Find where the given text appears and provide that cell's center as (X, Y) coordinate. 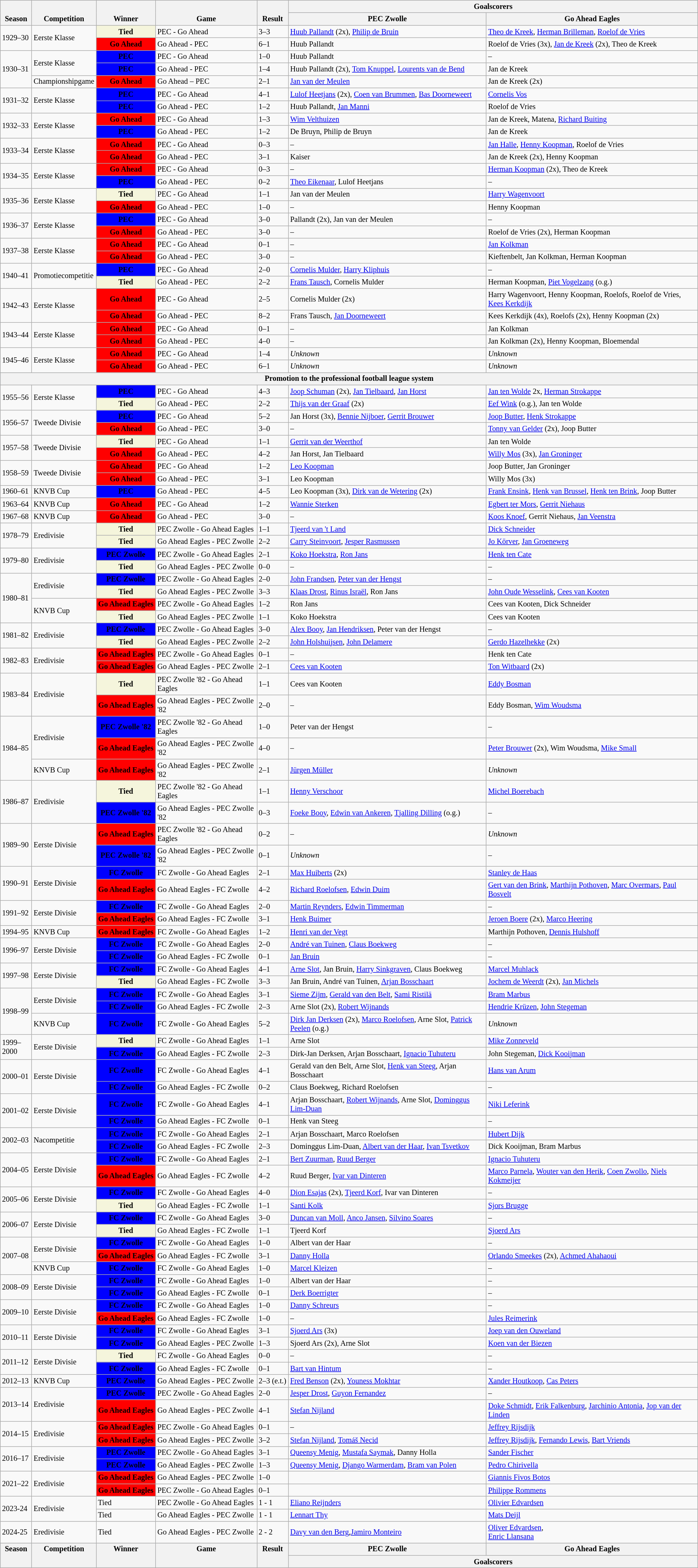
Henny Verschoor (388, 791)
Herman Koopman (2x), Theo de Kreek (592, 169)
Jan de Kreek (2x), Henny Koopman (592, 157)
Derk Boerrigter (388, 1293)
2 - 2 (272, 1532)
Duncan van Moll, Anco Jansen, Silvino Soares (388, 1218)
Orlando Smeekes (2x), Achmed Ahahaoui (592, 1256)
1956–57 (16, 422)
1963–64 (16, 504)
Gert van den Brink, Marthijn Pothoven, Marc Overmars, Paul Bosvelt (592, 890)
Bert Zuurman, Ruud Berger (388, 1159)
4–3 (272, 391)
Jan de Kreek, Matena, Richard Buiting (592, 119)
2008–09 (16, 1287)
Gerdo Hazelhekke (2x) (592, 642)
Hubert Dijk (592, 1134)
Stanley de Haas (592, 873)
Koko Hoekstra (388, 617)
1936–37 (16, 226)
Jan ten Wolde 2x, Herman Strokappe (592, 391)
Joop Schuman (2x), Jan Tielbaard, Jan Horst (388, 391)
Ron Jans (388, 604)
Jeroen Boere (2x), Marco Heering (592, 919)
2016–17 (16, 1459)
Arne Slot, Jan Bruin, Harry Sinkgraven, Claus Boekweg (388, 969)
1982–83 (16, 660)
Michel Boerebach (592, 791)
1990–91 (16, 883)
Pallandt (2x), Jan van der Meulen (388, 219)
Go Ahead – PEC (206, 82)
Jo Körver, Jan Groeneweg (592, 542)
1989–90 (16, 845)
Jan Horst, Jan Tielbaard (388, 454)
Ignacio Tuhuteru (592, 1159)
Huub Pallandt (2x), Tom Knuppel, Lourents van de Bend (388, 69)
Jan de Kreek (2x) (592, 82)
Dick Schneider (592, 529)
1943–44 (16, 335)
Danny Schreurs (388, 1306)
Jan Bruin (388, 957)
2002–03 (16, 1140)
Championshipgame (64, 82)
1957–58 (16, 447)
Theo Eikenaar, Lulof Heetjans (388, 182)
Leo Koopman (3x), Dirk van de Wetering (2x) (388, 491)
Oliver Edvardsen,Enric Llansana (592, 1532)
1998–99 (16, 1011)
Hendrie Krüzen, John Stegeman (592, 1007)
1999–2000 (16, 1047)
Lennart Thy (388, 1515)
Mats Deijl (592, 1515)
John Holshuijsen, John Delamere (388, 642)
Marco Parnela, Wouter van den Herik, Coen Zwollo, Niels Kokmeijer (592, 1176)
Joop Butter, Henk Strokappe (592, 416)
1996–97 (16, 950)
Dick Kooijman, Bram Marbus (592, 1146)
1934–35 (16, 176)
Bram Marbus (592, 994)
Ruud Berger, Ivar van Dinteren (388, 1176)
Tjeerd van 't Land (388, 529)
Dirk-Jan Derksen, Arjan Bosschaart, Ignacio Tuhuteru (388, 1054)
Eddy Bosman (592, 684)
1937–38 (16, 251)
Arne Slot (388, 1041)
2004–05 (16, 1170)
Frank Ensink, Henk van Brussel, Henk ten Brink, Joop Butter (592, 491)
Henk Buimer (388, 919)
1942–43 (16, 305)
Sander Fischer (592, 1453)
Queensy Menig, Django Warmerdam, Bram van Polen (388, 1465)
Tonny van Gelder (2x), Joop Butter (592, 429)
2021–22 (16, 1484)
Peter van der Hengst (388, 727)
Harry Wagenvoort (592, 194)
Kieftenbelt, Jan Kolkman, Herman Koopman (592, 257)
Carry Steinvoort, Jesper Rasmussen (388, 542)
2001–02 (16, 1111)
Philippe Rommens (592, 1490)
Fred Benson (2x), Youness Mokhtar (388, 1381)
Huub Pallandt, Jan Manni (388, 107)
8–2 (272, 316)
1978–79 (16, 535)
1940–41 (16, 275)
2023-24 (16, 1508)
1958–59 (16, 473)
2024-25 (16, 1532)
2011–12 (16, 1362)
Xander Houtkoop, Cas Peters (592, 1381)
De Bruyn, Philip de Bruyn (388, 132)
1935–36 (16, 200)
Niki Leferink (592, 1105)
Max Huiberts (2x) (388, 873)
1983–84 (16, 695)
Jules Reimerink (592, 1318)
Queensy Menig, Mustafa Saymak, Danny Holla (388, 1453)
Eef Wink (o.g.), Jan ten Wolde (592, 404)
John Oude Wesselink, Cees van Kooten (592, 592)
Cees van Kooten, Dick Schneider (592, 604)
Kaiser (388, 157)
Cornelis Mulder, Harry Kliphuis (388, 270)
Henny Koopman (592, 207)
Sjoerd Ars (3x) (388, 1331)
Koos Knoef, Gerrit Niehaus, Jan Veenstra (592, 517)
Sieme Zijm, Gerald van den Belt, Sami Ristilä (388, 994)
Wim Velthuizen (388, 119)
Marcel Kleizen (388, 1268)
Klaas Drost, Rinus Israël, Ron Jans (388, 592)
Roelof de Vries (3x), Jan de Kreek (2x), Theo de Kreek (592, 44)
Bart van Hintum (388, 1368)
Herman Koopman, Piet Vogelzang (o.g.) (592, 282)
1986–87 (16, 802)
Pedro Chirivella (592, 1465)
André van Tuinen, Claus Boekweg (388, 944)
2014–15 (16, 1433)
John Frandsen, Peter van der Hengst (388, 579)
Arjan Bosschaart, Marco Roelofsen (388, 1134)
1984–85 (16, 748)
Willy Mos (3x), Jan Groninger (592, 454)
Jan Bruin, André van Tuinen, Arjan Bosschaart (388, 982)
Gerrit van der Weerthof (388, 442)
2009–10 (16, 1312)
Nacompetitie (64, 1140)
Stefan Nijland (388, 1411)
Koen van der Biezen (592, 1343)
Mike Zonneveld (592, 1041)
1967–68 (16, 517)
Doke Schmidt, Erik Falkenburg, Jarchinio Antonia, Jop van der Linden (592, 1411)
1932–33 (16, 125)
2013–14 (16, 1404)
Martin Reynders, Edwin Timmerman (388, 906)
2007–08 (16, 1255)
Frans Tausch, Cornelis Mulder (388, 282)
Henk van Steeg (388, 1121)
Thijs van der Graaf (2x) (388, 404)
Frans Tausch, Jan Doorneweert (388, 316)
Richard Roelofsen, Edwin Duim (388, 890)
Claus Boekweg, Richard Roelofsen (388, 1087)
2010–11 (16, 1337)
Jan ten Wolde (592, 442)
1945–46 (16, 360)
Wannie Sterken (388, 504)
3–2 (272, 1440)
1994–95 (16, 932)
1933–34 (16, 150)
Peter Brouwer (2x), Wim Woudsma, Mike Small (592, 748)
Alex Booy, Jan Hendriksen, Peter van der Hengst (388, 630)
1997–98 (16, 975)
Cornelis Vos (592, 94)
2–5 (272, 299)
2–3 (e.t.) (272, 1381)
Davy van den Berg,Jamiro Monteiro (388, 1532)
Stefan Nijland, Tomáš Necid (388, 1440)
2006–07 (16, 1224)
Danny Holla (388, 1256)
Sjors Brugge (592, 1205)
Jan Kolkman (2x), Henny Koopman, Bloemendal (592, 341)
1991–92 (16, 913)
2000–01 (16, 1077)
Sjoerd Ars (592, 1230)
Koko Hoekstra, Ron Jans (388, 554)
Hans van Arum (592, 1070)
Huub Pallandt (2x), Philip de Bruin (388, 32)
Joop Butter, Jan Groninger (592, 466)
Joep van den Ouweland (592, 1331)
Giannis Fivos Botos (592, 1478)
Eddy Bosman, Wim Woudsma (592, 705)
Gerald van den Belt, Arne Slot, Henk van Steeg, Arjan Bosschaart (388, 1070)
1979–80 (16, 561)
Jan Horst (3x), Bennie Nijboer, Gerrit Brouwer (388, 416)
Roelof de Vries (2x), Herman Koopman (592, 232)
1929–30 (16, 38)
2012–13 (16, 1381)
Dirk Jan Derksen (2x), Marco Roelofsen, Arne Slot, Patrick Peelen (o.g.) (388, 1024)
Ton Witbaard (2x) (592, 667)
Harry Wagenvoort, Henny Koopman, Roelofs, Roelof de Vries, Kees Kerkdijk (592, 299)
Jeffrey Rijsdijk (592, 1427)
Arjan Bosschaart, Robert Wijnands, Arne Slot, Dominggus Lim-Duan (388, 1105)
Dominggus Lim-Duan, Albert van der Haar, Ivan Tsvetkov (388, 1146)
Sjoerd Ars (2x), Arne Slot (388, 1343)
Cornelis Mulder (2x) (388, 299)
Promotiecompetitie (64, 275)
Lulof Heetjans (2x), Coen van Brummen, Bas Doorneweert (388, 94)
Olivier Edvardsen (592, 1502)
1931–32 (16, 101)
1980–81 (16, 598)
Henri van der Vegt (388, 932)
Jeffrey Rijsdijk, Fernando Lewis, Bart Vriends (592, 1440)
1930–31 (16, 69)
Jürgen Müller (388, 770)
1960–61 (16, 491)
Marthijn Pothoven, Dennis Hulshoff (592, 932)
2005–06 (16, 1199)
Jesper Drost, Guyon Fernandez (388, 1393)
Roelof de Vries (592, 107)
Tjeerd Korf (388, 1230)
Eliano Reijnders (388, 1502)
Arne Slot (2x), Robert Wijnands (388, 1007)
Jan Halle, Henny Koopman, Roelof de Vries (592, 144)
Theo de Kreek, Herman Brilleman, Roelof de Vries (592, 32)
Santi Kolk (388, 1205)
4–5 (272, 491)
Marcel Muhlack (592, 969)
Dion Esajas (2x), Tjeerd Korf, Ivar van Dinteren (388, 1193)
Jochem de Weerdt (2x), Jan Michels (592, 982)
Egbert ter Mors, Gerrit Niehaus (592, 504)
Foeke Booy, Edwin van Ankeren, Tjalling Dilling (o.g.) (388, 813)
Willy Mos (3x) (592, 479)
1955–56 (16, 398)
1981–82 (16, 636)
John Stegeman, Dick Kooijman (592, 1054)
Promotion to the professional football league system (349, 379)
Kees Kerkdijk (4x), Roelofs (2x), Henny Koopman (2x) (592, 316)
